Extract the (X, Y) coordinate from the center of the cell holding the provided text.  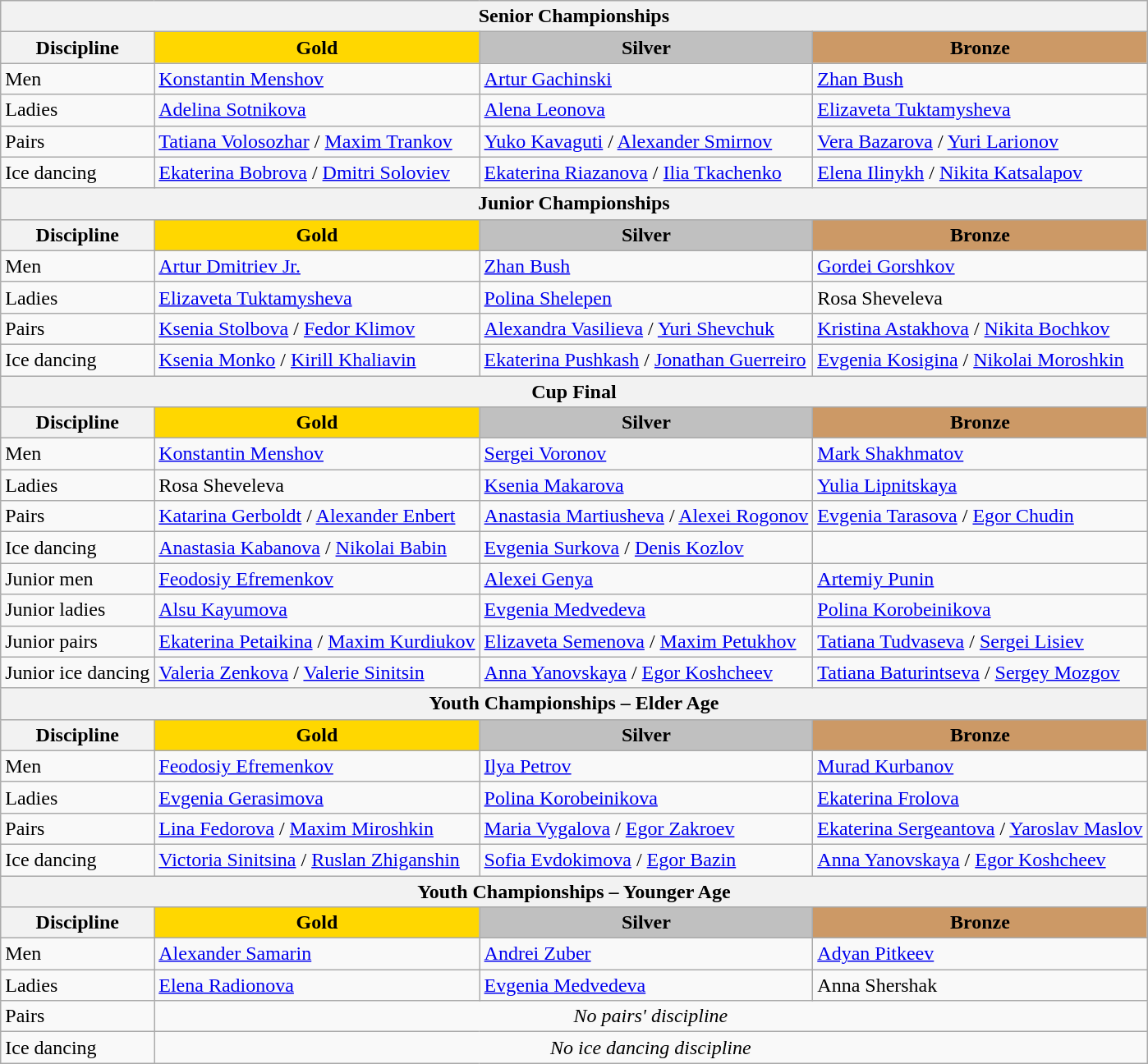
Sofia Evdokimova / Egor Bazin (646, 860)
Ekaterina Sergeantova / Yaroslav Maslov (980, 828)
Alexei Genya (646, 579)
Vera Bazarova / Yuri Larionov (980, 141)
Tatiana Baturintseva / Sergey Mozgov (980, 672)
Youth Championships – Elder Age (574, 704)
Junior Championships (574, 204)
Yuko Kavaguti / Alexander Smirnov (646, 141)
Ksenia Monko / Kirill Khaliavin (317, 360)
Ksenia Makarova (646, 485)
Tatiana Tudvaseva / Sergei Lisiev (980, 641)
Adyan Pitkeev (980, 954)
Sergei Voronov (646, 454)
Alena Leonova (646, 110)
Tatiana Volosozhar / Maxim Trankov (317, 141)
Elena Ilinykh / Nikita Katsalapov (980, 172)
Ekaterina Riazanova / Ilia Tkachenko (646, 172)
Ekaterina Petaikina / Maxim Kurdiukov (317, 641)
Evgenia Surkova / Denis Kozlov (646, 548)
Kristina Astakhova / Nikita Bochkov (980, 328)
Evgenia Gerasimova (317, 797)
Elizaveta Semenova / Maxim Petukhov (646, 641)
Andrei Zuber (646, 954)
Valeria Zenkova / Valerie Sinitsin (317, 672)
Ekaterina Bobrova / Dmitri Soloviev (317, 172)
Artur Dmitriev Jr. (317, 266)
Alexander Samarin (317, 954)
Ilya Petrov (646, 766)
Junior men (77, 579)
Junior ice dancing (77, 672)
No pairs' discipline (650, 1016)
Senior Championships (574, 16)
Junior pairs (77, 641)
Yulia Lipnitskaya (980, 485)
Mark Shakhmatov (980, 454)
Anna Shershak (980, 985)
Murad Kurbanov (980, 766)
Evgenia Kosigina / Nikolai Moroshkin (980, 360)
Artemiy Punin (980, 579)
Cup Final (574, 392)
Maria Vygalova / Egor Zakroev (646, 828)
Ekaterina Frolova (980, 797)
Youth Championships – Younger Age (574, 891)
Alexandra Vasilieva / Yuri Shevchuk (646, 328)
Junior ladies (77, 610)
Ekaterina Pushkash / Jonathan Guerreiro (646, 360)
Alsu Kayumova (317, 610)
Victoria Sinitsina / Ruslan Zhiganshin (317, 860)
Lina Fedorova / Maxim Miroshkin (317, 828)
Ksenia Stolbova / Fedor Klimov (317, 328)
Evgenia Tarasova / Egor Chudin (980, 516)
No ice dancing discipline (650, 1048)
Artur Gachinski (646, 79)
Polina Shelepen (646, 297)
Gordei Gorshkov (980, 266)
Adelina Sotnikova (317, 110)
Elena Radionova (317, 985)
Anastasia Kabanova / Nikolai Babin (317, 548)
Katarina Gerboldt / Alexander Enbert (317, 516)
Anastasia Martiusheva / Alexei Rogonov (646, 516)
